Determine the [X, Y] coordinate at the center of the cell enclosing the given text.  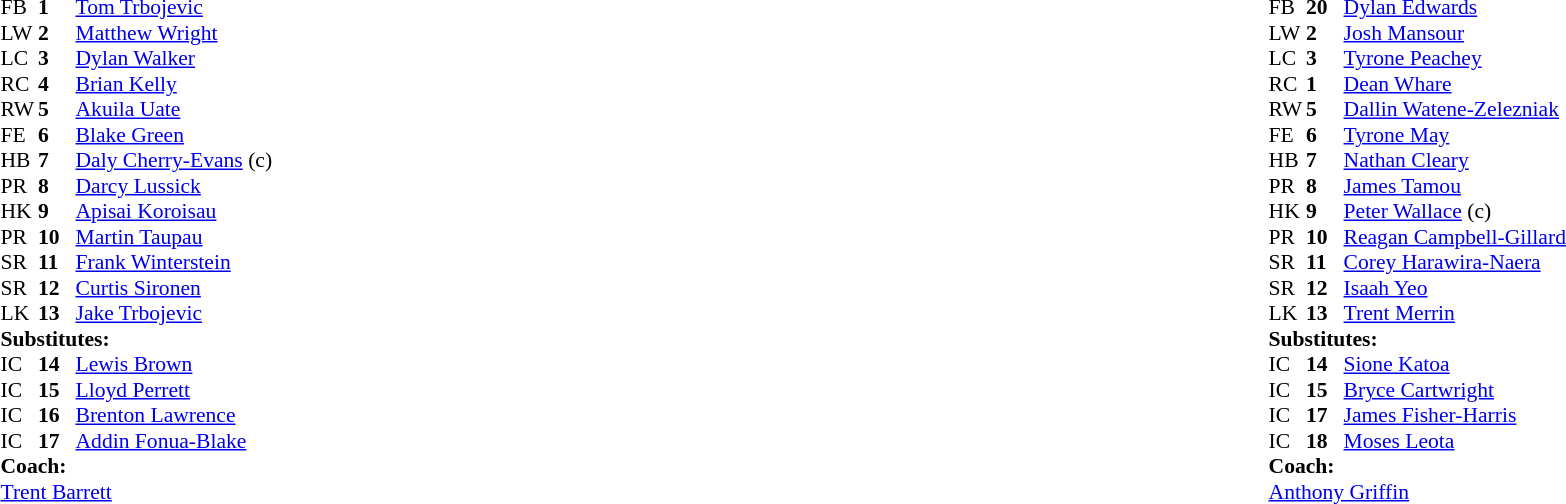
James Fisher-Harris [1455, 415]
Reagan Campbell-Gillard [1455, 237]
1 [1325, 84]
Curtis Sironen [174, 288]
Lloyd Perrett [174, 390]
Brian Kelly [174, 84]
Tyrone May [1455, 135]
Dylan Walker [174, 59]
Blake Green [174, 135]
Darcy Lussick [174, 186]
4 [57, 84]
Bryce Cartwright [1455, 390]
16 [57, 415]
Brenton Lawrence [174, 415]
Apisai Koroisau [174, 211]
Dean Whare [1455, 84]
Lewis Brown [174, 365]
Frank Winterstein [174, 263]
Josh Mansour [1455, 33]
Matthew Wright [174, 33]
Daly Cherry-Evans (c) [174, 161]
Martin Taupau [174, 237]
James Tamou [1455, 186]
Trent Merrin [1455, 313]
Sione Katoa [1455, 365]
Addin Fonua-Blake [174, 441]
Isaah Yeo [1455, 288]
Moses Leota [1455, 441]
18 [1325, 441]
Jake Trbojevic [174, 313]
Akuila Uate [174, 109]
Peter Wallace (c) [1455, 211]
Dallin Watene-Zelezniak [1455, 109]
Nathan Cleary [1455, 161]
Tyrone Peachey [1455, 59]
Corey Harawira-Naera [1455, 263]
